Provide the [X, Y] coordinate of the cell's center where the given text is located.  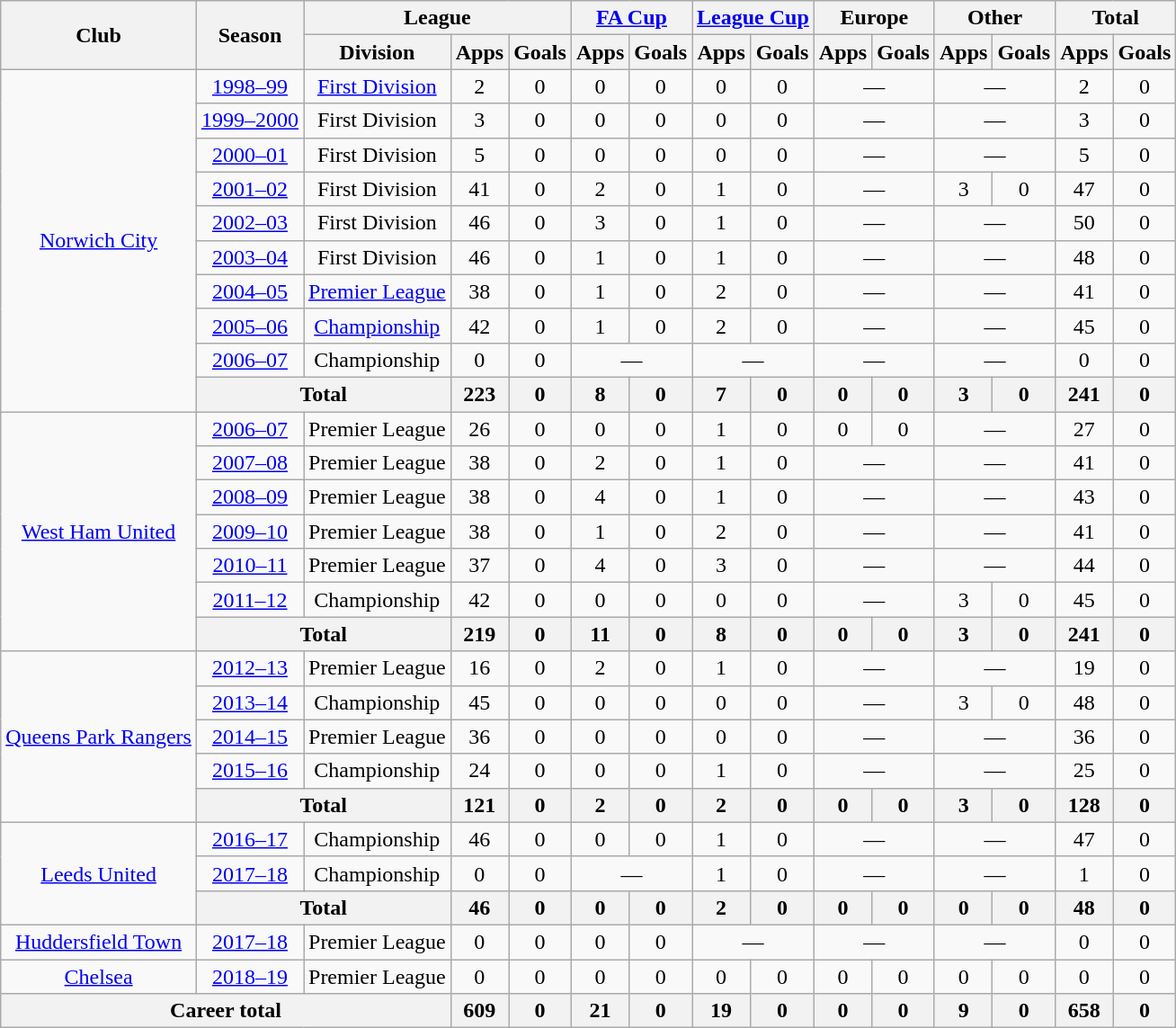
2000–01 [250, 155]
7 [721, 394]
Division [378, 52]
2016–17 [250, 839]
Career total [226, 1011]
West Ham United [99, 532]
2009–10 [250, 532]
2015–16 [250, 771]
Club [99, 35]
43 [1084, 497]
2004–05 [250, 291]
2002–03 [250, 223]
Norwich City [99, 241]
2001–02 [250, 189]
11 [600, 634]
Queens Park Rangers [99, 737]
2007–08 [250, 463]
Huddersfield Town [99, 942]
2018–19 [250, 976]
Season [250, 35]
2012–13 [250, 668]
2003–04 [250, 257]
27 [1084, 429]
2013–14 [250, 702]
Europe [874, 18]
223 [479, 394]
44 [1084, 566]
League [438, 18]
2010–11 [250, 566]
658 [1084, 1011]
2014–15 [250, 737]
1999–2000 [250, 121]
1998–99 [250, 86]
2005–06 [250, 326]
24 [479, 771]
219 [479, 634]
Other [994, 18]
121 [479, 805]
50 [1084, 223]
FA Cup [631, 18]
16 [479, 668]
21 [600, 1011]
League Cup [753, 18]
128 [1084, 805]
37 [479, 566]
Chelsea [99, 976]
Leeds United [99, 873]
2011–12 [250, 600]
609 [479, 1011]
26 [479, 429]
25 [1084, 771]
9 [963, 1011]
2008–09 [250, 497]
